Detect which cell encompasses the target text, then output its [X, Y] center coordinate. 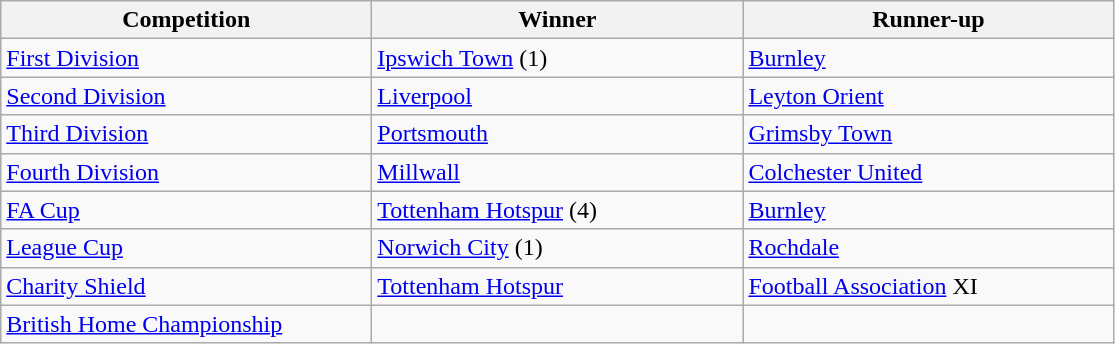
Tottenham Hotspur (4) [558, 210]
Rochdale [928, 248]
Liverpool [558, 96]
Competition [186, 20]
Ipswich Town (1) [558, 58]
First Division [186, 58]
Norwich City (1) [558, 248]
Portsmouth [558, 134]
Grimsby Town [928, 134]
Leyton Orient [928, 96]
Winner [558, 20]
Football Association XI [928, 286]
FA Cup [186, 210]
Third Division [186, 134]
Millwall [558, 172]
League Cup [186, 248]
British Home Championship [186, 324]
Fourth Division [186, 172]
Tottenham Hotspur [558, 286]
Charity Shield [186, 286]
Second Division [186, 96]
Runner-up [928, 20]
Colchester United [928, 172]
